Identify which cell holds the provided text, then report its [X, Y] central coordinate. 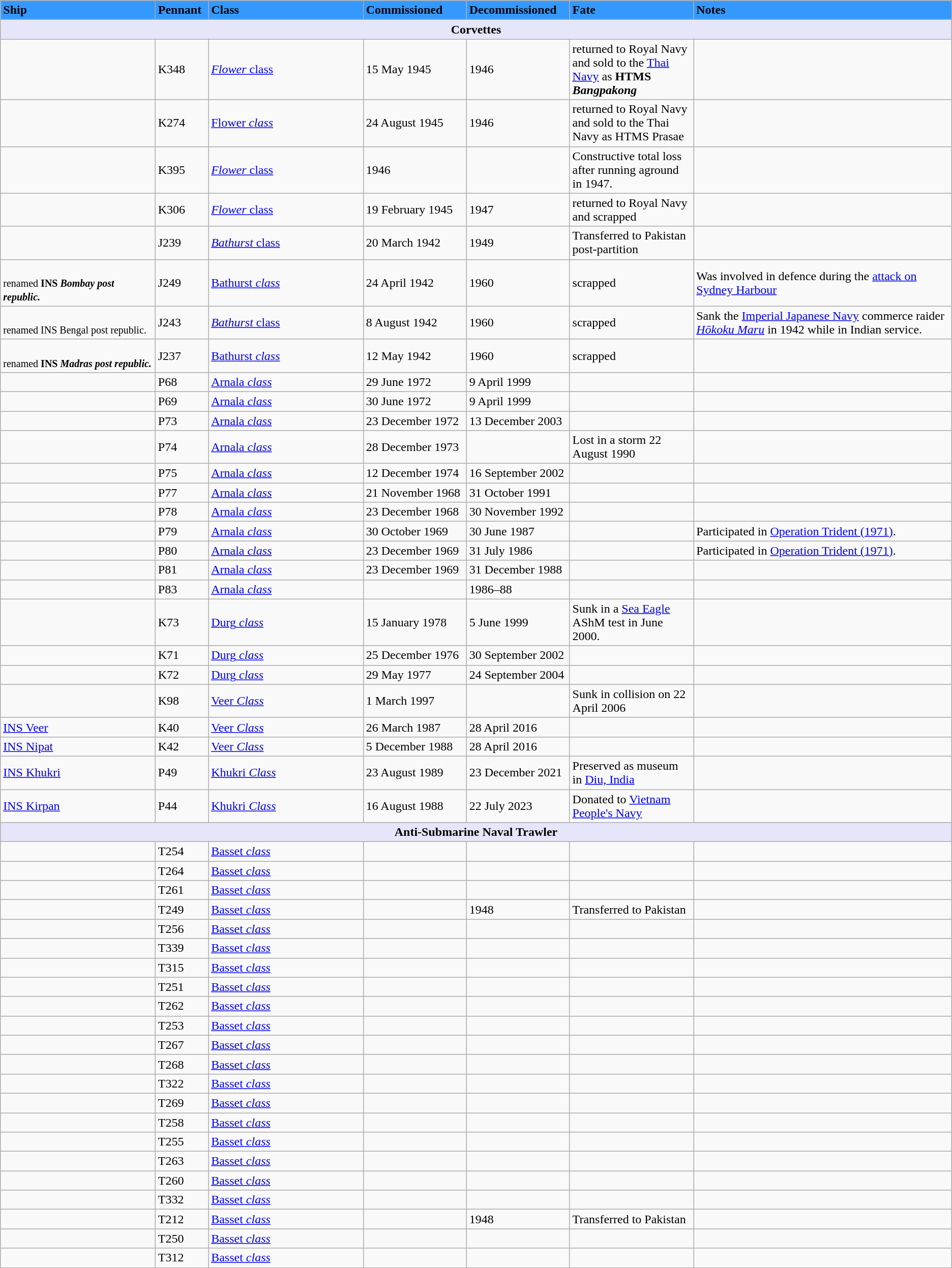
P79 [182, 531]
K40 [182, 727]
T262 [182, 1006]
Transferred to Pakistan post-partition [632, 243]
renamed INS Bombay post republic. [78, 283]
Decommissioned [518, 10]
K71 [182, 655]
29 June 1972 [415, 382]
T251 [182, 987]
28 December 1973 [415, 447]
T261 [182, 890]
T255 [182, 1142]
P74 [182, 447]
Preserved as museum in Diu, India [632, 773]
12 December 1974 [415, 473]
31 July 1986 [518, 551]
23 December 1968 [415, 512]
16 September 2002 [518, 473]
renamed INS Madras post republic. [78, 356]
K395 [182, 170]
15 January 1978 [415, 622]
1947 [518, 209]
24 August 1945 [415, 123]
30 September 2002 [518, 655]
1949 [518, 243]
returned to Royal Navy and sold to the Thai Navy as HTMS Prasae [632, 123]
renamed INS Bengal post republic. [78, 322]
30 June 1987 [518, 531]
23 December 1972 [415, 420]
J243 [182, 322]
INS Veer [78, 727]
21 November 1968 [415, 493]
P81 [182, 570]
P78 [182, 512]
15 May 1945 [415, 69]
P77 [182, 493]
T212 [182, 1219]
22 July 2023 [518, 805]
29 May 1977 [415, 675]
K98 [182, 701]
Notes [823, 10]
5 June 1999 [518, 622]
Sunk in collision on 22 April 2006 [632, 701]
T339 [182, 948]
T332 [182, 1200]
23 December 2021 [518, 773]
30 June 1972 [415, 401]
K274 [182, 123]
Fate [632, 10]
Donated to Vietnam People's Navy [632, 805]
Class [286, 10]
P69 [182, 401]
16 August 1988 [415, 805]
24 April 1942 [415, 283]
K42 [182, 746]
P49 [182, 773]
P44 [182, 805]
Sunk in a Sea Eagle AShM test in June 2000. [632, 622]
T264 [182, 871]
P83 [182, 589]
30 October 1969 [415, 531]
K73 [182, 622]
1 March 1997 [415, 701]
12 May 1942 [415, 356]
31 October 1991 [518, 493]
T260 [182, 1181]
30 November 1992 [518, 512]
Corvettes [476, 29]
K306 [182, 209]
26 March 1987 [415, 727]
T312 [182, 1258]
23 August 1989 [415, 773]
J239 [182, 243]
24 September 2004 [518, 675]
T315 [182, 968]
INS Khukri [78, 773]
31 December 1988 [518, 570]
Sank the Imperial Japanese Navy commerce raider Hōkoku Maru in 1942 while in Indian service. [823, 322]
K348 [182, 69]
T254 [182, 852]
Lost in a storm 22 August 1990 [632, 447]
1986–88 [518, 589]
P75 [182, 473]
T250 [182, 1239]
Was involved in defence during the attack on Sydney Harbour [823, 283]
T258 [182, 1122]
returned to Royal Navy and sold to the Thai Navy as HTMS Bangpakong [632, 69]
T256 [182, 929]
P80 [182, 551]
Pennant [182, 10]
T267 [182, 1045]
5 December 1988 [415, 746]
Commissioned [415, 10]
T268 [182, 1064]
Constructive total loss after running aground in 1947. [632, 170]
Anti-Submarine Naval Trawler [476, 832]
INS Kirpan [78, 805]
13 December 2003 [518, 420]
Ship [78, 10]
8 August 1942 [415, 322]
T269 [182, 1103]
P68 [182, 382]
INS Nipat [78, 746]
T263 [182, 1161]
K72 [182, 675]
T253 [182, 1025]
P73 [182, 420]
J249 [182, 283]
J237 [182, 356]
T249 [182, 910]
20 March 1942 [415, 243]
T322 [182, 1083]
19 February 1945 [415, 209]
returned to Royal Navy and scrapped [632, 209]
25 December 1976 [415, 655]
